Extract the [X, Y] coordinate from the center of the cell holding the provided text.  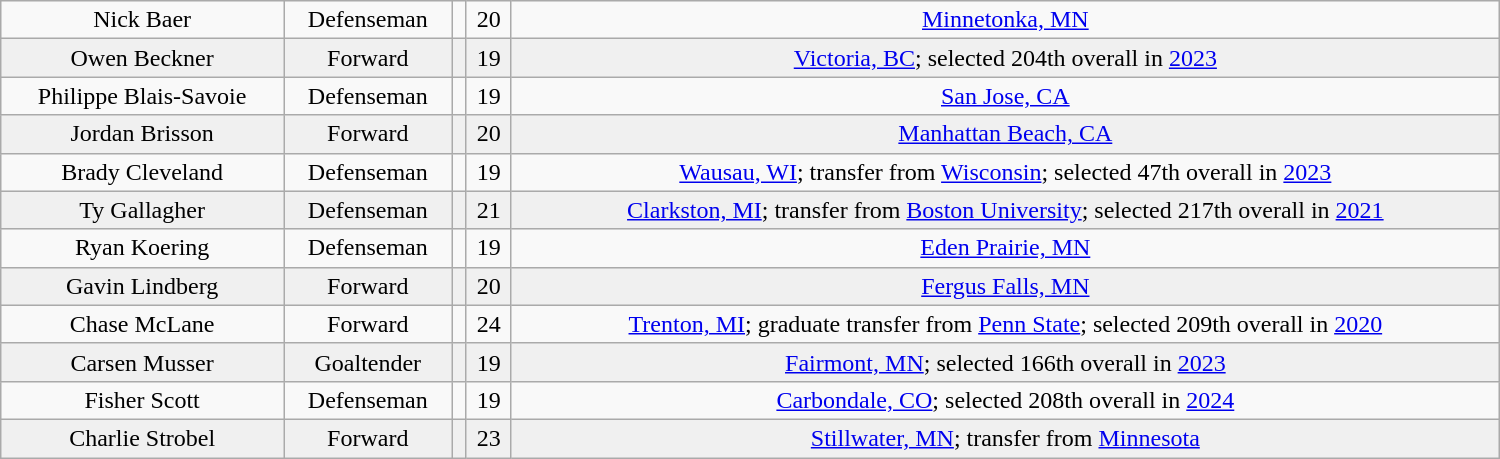
Nick Baer [142, 20]
24 [488, 324]
Ty Gallagher [142, 210]
Owen Beckner [142, 58]
Fergus Falls, MN [1005, 286]
Minnetonka, MN [1005, 20]
21 [488, 210]
Carsen Musser [142, 362]
Fisher Scott [142, 400]
Jordan Brisson [142, 134]
Chase McLane [142, 324]
Clarkston, MI; transfer from Boston University; selected 217th overall in 2021 [1005, 210]
Brady Cleveland [142, 172]
Stillwater, MN; transfer from Minnesota [1005, 438]
Goaltender [368, 362]
Carbondale, CO; selected 208th overall in 2024 [1005, 400]
Ryan Koering [142, 248]
Trenton, MI; graduate transfer from Penn State; selected 209th overall in 2020 [1005, 324]
Fairmont, MN; selected 166th overall in 2023 [1005, 362]
Charlie Strobel [142, 438]
Wausau, WI; transfer from Wisconsin; selected 47th overall in 2023 [1005, 172]
San Jose, CA [1005, 96]
23 [488, 438]
Victoria, BC; selected 204th overall in 2023 [1005, 58]
Manhattan Beach, CA [1005, 134]
Philippe Blais-Savoie [142, 96]
Gavin Lindberg [142, 286]
Eden Prairie, MN [1005, 248]
